Extract the [X, Y] coordinate from the center of the cell holding the provided text.  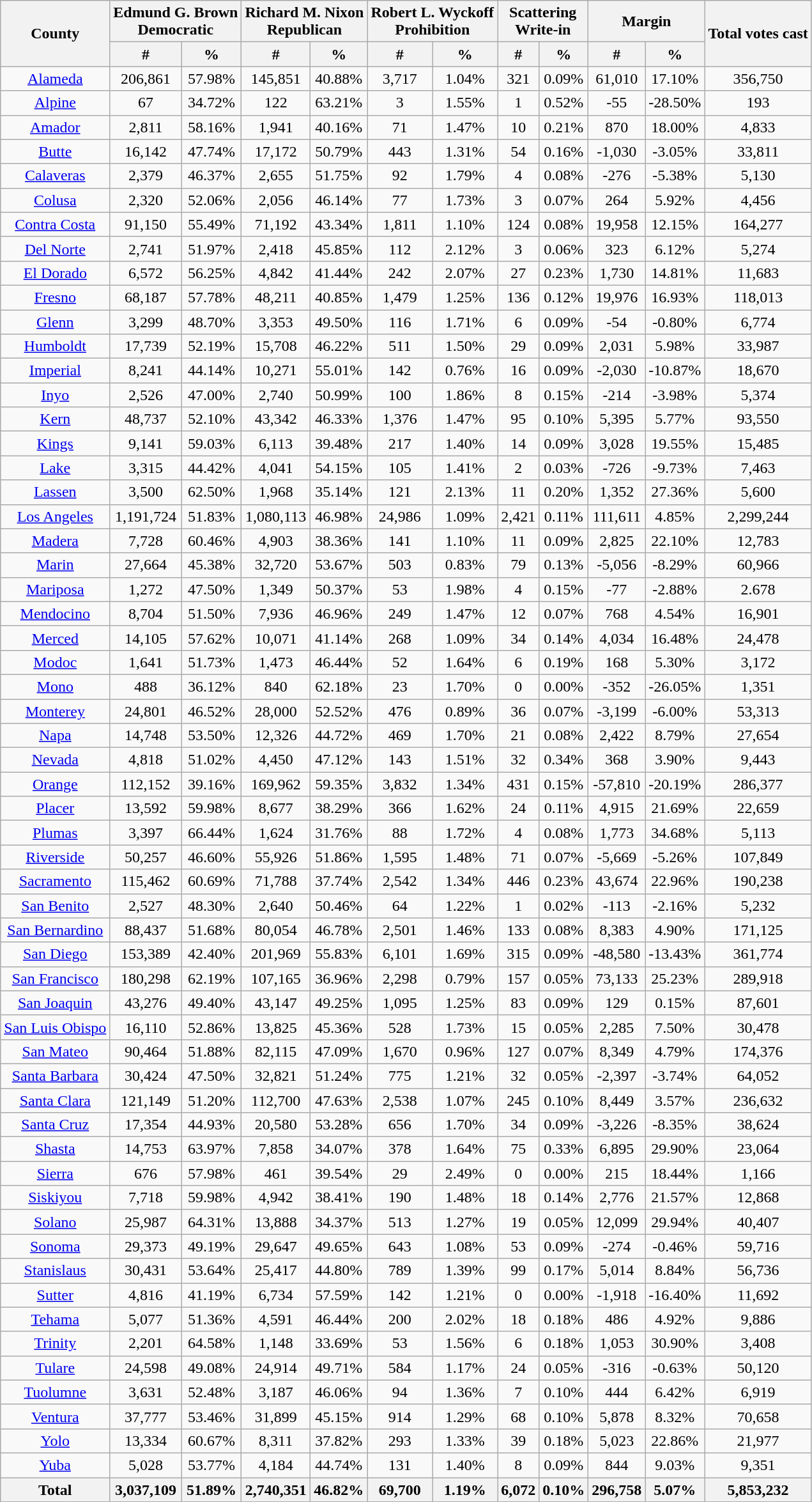
6,572 [146, 273]
368 [617, 760]
2,379 [146, 176]
55.01% [339, 371]
San Bernardino [55, 930]
5,023 [617, 1441]
34.72% [211, 103]
8,311 [276, 1441]
1,811 [400, 224]
Mendocino [55, 614]
71,192 [276, 224]
6,895 [617, 1149]
Sierra [55, 1173]
5,014 [617, 1271]
1.04% [465, 79]
San Luis Obispo [55, 1027]
168 [617, 662]
63.97% [211, 1149]
10,071 [276, 638]
1,349 [276, 589]
24,801 [146, 711]
30,424 [146, 1076]
21 [519, 736]
1.22% [465, 906]
-0.80% [675, 321]
38.41% [339, 1198]
124 [519, 224]
584 [400, 1368]
El Dorado [55, 273]
80,054 [276, 930]
53.46% [211, 1416]
19.55% [675, 444]
Fresno [55, 297]
1,095 [400, 1003]
643 [400, 1246]
431 [519, 784]
-57,810 [617, 784]
3,832 [400, 784]
50,120 [758, 1368]
5,374 [758, 395]
2,542 [400, 881]
112,700 [276, 1100]
461 [276, 1173]
5,028 [146, 1465]
323 [617, 249]
268 [400, 638]
Sonoma [55, 1246]
-8.29% [675, 565]
107,165 [276, 979]
46.52% [211, 711]
43,276 [146, 1003]
-55 [617, 103]
-0.46% [675, 1246]
Los Angeles [55, 516]
136 [519, 297]
Kern [55, 419]
20,580 [276, 1125]
25.23% [675, 979]
2,740 [276, 395]
-3.98% [675, 395]
-3.74% [675, 1076]
3,397 [146, 833]
5,395 [617, 419]
55,926 [276, 857]
57.78% [211, 297]
30,431 [146, 1271]
2,320 [146, 200]
34.37% [339, 1222]
127 [519, 1051]
-16.40% [675, 1295]
6,919 [758, 1392]
1,641 [146, 662]
18.44% [675, 1173]
60.46% [211, 541]
68 [519, 1416]
45.38% [211, 565]
3,500 [146, 492]
40,407 [758, 1222]
656 [400, 1125]
22.96% [675, 881]
12,868 [758, 1198]
59.35% [339, 784]
1,376 [400, 419]
1,272 [146, 589]
5,077 [146, 1319]
-113 [617, 906]
53.28% [339, 1125]
-274 [617, 1246]
Sacramento [55, 881]
0.52% [563, 103]
476 [400, 711]
1.39% [465, 1271]
36.96% [339, 979]
71,788 [276, 881]
4,034 [617, 638]
77 [400, 200]
Total votes cast [758, 33]
Margin [647, 22]
1,624 [276, 833]
Monterey [55, 711]
62.18% [339, 686]
356,750 [758, 79]
1.19% [465, 1490]
-316 [617, 1368]
4,184 [276, 1465]
-3,226 [617, 1125]
2,501 [400, 930]
Butte [55, 151]
Yuba [55, 1465]
12,783 [758, 541]
1.07% [465, 1100]
789 [400, 1271]
43,147 [276, 1003]
0.20% [563, 492]
62.19% [211, 979]
15,485 [758, 444]
87,601 [758, 1003]
0.21% [563, 127]
22.86% [675, 1441]
488 [146, 686]
4,591 [276, 1319]
5,232 [758, 906]
7,858 [276, 1149]
0.17% [563, 1271]
-726 [617, 468]
52.48% [211, 1392]
143 [400, 760]
3,299 [146, 321]
43.34% [339, 224]
64.31% [211, 1222]
Robert L. WyckoffProhibition [433, 22]
1.86% [465, 395]
San Benito [55, 906]
-2,030 [617, 371]
1,968 [276, 492]
121 [400, 492]
21,977 [758, 1441]
24,914 [276, 1368]
32,821 [276, 1076]
8,383 [617, 930]
46.98% [339, 516]
0.79% [465, 979]
1,053 [617, 1343]
1.51% [465, 760]
1,191,724 [146, 516]
7 [519, 1392]
49.40% [211, 1003]
49.25% [339, 1003]
54 [519, 151]
-214 [617, 395]
8.79% [675, 736]
-5.38% [675, 176]
68,187 [146, 297]
60.69% [211, 881]
51.20% [211, 1100]
-5,669 [617, 857]
-3.05% [675, 151]
1,352 [617, 492]
24,598 [146, 1368]
29,647 [276, 1246]
121,149 [146, 1100]
122 [276, 103]
Kings [55, 444]
112,152 [146, 784]
47.00% [211, 395]
Sutter [55, 1295]
4.85% [675, 516]
38,624 [758, 1125]
Modoc [55, 662]
245 [519, 1100]
9,351 [758, 1465]
53.64% [211, 1271]
14 [519, 444]
200 [400, 1319]
2.49% [465, 1173]
174,376 [758, 1051]
1.08% [465, 1246]
5.77% [675, 419]
0.06% [563, 249]
Nevada [55, 760]
293 [400, 1441]
13,888 [276, 1222]
24,986 [400, 516]
Santa Cruz [55, 1125]
94 [400, 1392]
Stanislaus [55, 1271]
0.76% [465, 371]
321 [519, 79]
46.33% [339, 419]
100 [400, 395]
51.89% [211, 1490]
16.48% [675, 638]
0.89% [465, 711]
6.12% [675, 249]
18,670 [758, 371]
Inyo [55, 395]
1.69% [465, 954]
19,958 [617, 224]
1,351 [758, 686]
0.19% [563, 662]
Colusa [55, 200]
16 [519, 371]
51.68% [211, 930]
15,708 [276, 346]
315 [519, 954]
Glenn [55, 321]
34.07% [339, 1149]
8.32% [675, 1416]
2,825 [617, 541]
33,811 [758, 151]
59,716 [758, 1246]
82,115 [276, 1051]
46.37% [211, 176]
-54 [617, 321]
29,373 [146, 1246]
1.36% [465, 1392]
242 [400, 273]
48,211 [276, 297]
528 [400, 1027]
99 [519, 1271]
3,631 [146, 1392]
7,936 [276, 614]
50.37% [339, 589]
1,473 [276, 662]
47.74% [211, 151]
8,704 [146, 614]
25,987 [146, 1222]
8,349 [617, 1051]
-26.05% [675, 686]
4,816 [146, 1295]
17,739 [146, 346]
2,776 [617, 1198]
Merced [55, 638]
49.19% [211, 1246]
51.02% [211, 760]
49.71% [339, 1368]
34.68% [675, 833]
1.56% [465, 1343]
Yolo [55, 1441]
3.57% [675, 1100]
41.19% [211, 1295]
4.92% [675, 1319]
141 [400, 541]
43,342 [276, 419]
118,013 [758, 297]
46.96% [339, 614]
201,969 [276, 954]
6,072 [519, 1490]
844 [617, 1465]
14.81% [675, 273]
-13.43% [675, 954]
83 [519, 1003]
88 [400, 833]
6.42% [675, 1392]
52 [400, 662]
3,408 [758, 1343]
9.03% [675, 1465]
33,987 [758, 346]
112 [400, 249]
236,632 [758, 1100]
63.21% [339, 103]
69,700 [400, 1490]
23,064 [758, 1149]
444 [617, 1392]
2,538 [400, 1100]
46.82% [339, 1490]
17.10% [675, 79]
9,886 [758, 1319]
51.73% [211, 662]
39.16% [211, 784]
-2.88% [675, 589]
56,736 [758, 1271]
2.678 [758, 589]
2,298 [400, 979]
Marin [55, 565]
264 [617, 200]
2,527 [146, 906]
0.03% [563, 468]
775 [400, 1076]
3,353 [276, 321]
54.15% [339, 468]
1,080,113 [276, 516]
79 [519, 565]
22.10% [675, 541]
6,113 [276, 444]
Santa Barbara [55, 1076]
11,683 [758, 273]
206,861 [146, 79]
46.60% [211, 857]
40.85% [339, 297]
Alpine [55, 103]
44.72% [339, 736]
Imperial [55, 371]
3,028 [617, 444]
190 [400, 1198]
59.03% [211, 444]
676 [146, 1173]
8,241 [146, 371]
0.96% [465, 1051]
49.08% [211, 1368]
7,718 [146, 1198]
7,463 [758, 468]
-48,580 [617, 954]
0.34% [563, 760]
16.93% [675, 297]
13,592 [146, 809]
San Mateo [55, 1051]
19 [519, 1222]
Lassen [55, 492]
21.57% [675, 1198]
145,851 [276, 79]
1.50% [465, 346]
32,720 [276, 565]
45.15% [339, 1416]
4,818 [146, 760]
47.12% [339, 760]
13,334 [146, 1441]
22,659 [758, 809]
47.09% [339, 1051]
5.30% [675, 662]
38.29% [339, 809]
25,417 [276, 1271]
1.31% [465, 151]
Siskiyou [55, 1198]
31,899 [276, 1416]
Mono [55, 686]
5.07% [675, 1490]
Edmund G. BrownDemocratic [176, 22]
153,389 [146, 954]
San Joaquin [55, 1003]
50,257 [146, 857]
5,130 [758, 176]
16,901 [758, 614]
2,526 [146, 395]
66.44% [211, 833]
29.94% [675, 1222]
-352 [617, 686]
0.33% [563, 1149]
164,277 [758, 224]
64 [400, 906]
28,000 [276, 711]
-10.87% [675, 371]
19,976 [617, 297]
3,315 [146, 468]
10,271 [276, 371]
37,777 [146, 1416]
-2.16% [675, 906]
11,692 [758, 1295]
44.80% [339, 1271]
55.49% [211, 224]
7.50% [675, 1027]
43,674 [617, 881]
12 [519, 614]
Trinity [55, 1343]
24,478 [758, 638]
-9.73% [675, 468]
1,166 [758, 1173]
511 [400, 346]
48,737 [146, 419]
193 [758, 103]
Del Norte [55, 249]
286,377 [758, 784]
4,450 [276, 760]
60,966 [758, 565]
116 [400, 321]
-28.50% [675, 103]
Alameda [55, 79]
51.24% [339, 1076]
Humboldt [55, 346]
3,172 [758, 662]
57.59% [339, 1295]
1.29% [465, 1416]
5,600 [758, 492]
-276 [617, 176]
4,833 [758, 127]
1.62% [465, 809]
129 [617, 1003]
Calaveras [55, 176]
Shasta [55, 1149]
San Francisco [55, 979]
1,773 [617, 833]
8.84% [675, 1271]
46.22% [339, 346]
40.16% [339, 127]
2 [519, 468]
30,478 [758, 1027]
5.98% [675, 346]
-6.00% [675, 711]
46.14% [339, 200]
92 [400, 176]
105 [400, 468]
17,172 [276, 151]
44.74% [339, 1465]
Orange [55, 784]
0.83% [465, 565]
64,052 [758, 1076]
4,942 [276, 1198]
4,842 [276, 273]
6,734 [276, 1295]
45.36% [339, 1027]
217 [400, 444]
13,825 [276, 1027]
39 [519, 1441]
2,285 [617, 1027]
47.63% [339, 1100]
1.27% [465, 1222]
840 [276, 686]
Napa [55, 736]
50.79% [339, 151]
-5,056 [617, 565]
52.19% [211, 346]
29.90% [675, 1149]
443 [400, 151]
-1,918 [617, 1295]
50.99% [339, 395]
17,354 [146, 1125]
2.12% [465, 249]
2,201 [146, 1343]
16,142 [146, 151]
27,654 [758, 736]
133 [519, 930]
12,099 [617, 1222]
33.69% [339, 1343]
2,655 [276, 176]
40.88% [339, 79]
56.25% [211, 273]
Riverside [55, 857]
2,740,351 [276, 1490]
50.46% [339, 906]
70,658 [758, 1416]
Placer [55, 809]
44.14% [211, 371]
51.88% [211, 1051]
46.78% [339, 930]
51.36% [211, 1319]
Mariposa [55, 589]
2,056 [276, 200]
3.90% [675, 760]
61,010 [617, 79]
39.54% [339, 1173]
88,437 [146, 930]
93,550 [758, 419]
51.86% [339, 857]
91,150 [146, 224]
Tehama [55, 1319]
4,903 [276, 541]
36 [519, 711]
1,941 [276, 127]
2.13% [465, 492]
215 [617, 1173]
1.79% [465, 176]
44.93% [211, 1125]
Tuolumne [55, 1392]
446 [519, 881]
2,640 [276, 906]
361,774 [758, 954]
52.10% [211, 419]
6,101 [400, 954]
3,187 [276, 1392]
Madera [55, 541]
1.33% [465, 1441]
35.14% [339, 492]
914 [400, 1416]
58.16% [211, 127]
75 [519, 1149]
15 [519, 1027]
12.15% [675, 224]
768 [617, 614]
8,449 [617, 1100]
1,595 [400, 857]
48.30% [211, 906]
-1,030 [617, 151]
4,041 [276, 468]
27.36% [675, 492]
0.02% [563, 906]
-5.26% [675, 857]
21.69% [675, 809]
46.06% [339, 1392]
171,125 [758, 930]
16,110 [146, 1027]
Plumas [55, 833]
4.79% [675, 1051]
296,758 [617, 1490]
131 [400, 1465]
53.77% [211, 1465]
Amador [55, 127]
1,148 [276, 1343]
1.46% [465, 930]
2,031 [617, 346]
366 [400, 809]
52.86% [211, 1027]
39.48% [339, 444]
503 [400, 565]
2,418 [276, 249]
51.97% [211, 249]
4.90% [675, 930]
44.42% [211, 468]
53.67% [339, 565]
30.90% [675, 1343]
115,462 [146, 881]
1.98% [465, 589]
1,730 [617, 273]
180,298 [146, 979]
37.82% [339, 1441]
111,611 [617, 516]
38.36% [339, 541]
2.02% [465, 1319]
18.00% [675, 127]
2,741 [146, 249]
41.44% [339, 273]
23 [400, 686]
-2,397 [617, 1076]
0.16% [563, 151]
52.06% [211, 200]
4,915 [617, 809]
64.58% [211, 1343]
San Diego [55, 954]
51.83% [211, 516]
52.52% [339, 711]
4.54% [675, 614]
157 [519, 979]
53.50% [211, 736]
5.92% [675, 200]
51.75% [339, 176]
486 [617, 1319]
95 [519, 419]
14,753 [146, 1149]
469 [400, 736]
2,421 [519, 516]
5,853,232 [758, 1490]
48.70% [211, 321]
8,677 [276, 809]
73,133 [617, 979]
1.17% [465, 1368]
5,113 [758, 833]
27 [519, 273]
169,962 [276, 784]
3,037,109 [146, 1490]
Contra Costa [55, 224]
2.07% [465, 273]
1.41% [465, 468]
55.83% [339, 954]
62.50% [211, 492]
-3,199 [617, 711]
Total [55, 1490]
1,479 [400, 297]
1.71% [465, 321]
53,313 [758, 711]
County [55, 33]
Lake [55, 468]
Ventura [55, 1416]
7,728 [146, 541]
14,105 [146, 638]
14,748 [146, 736]
60.67% [211, 1441]
2,811 [146, 127]
1,670 [400, 1051]
36.12% [211, 686]
Richard M. NixonRepublican [304, 22]
Solano [55, 1222]
51.50% [211, 614]
31.76% [339, 833]
ScatteringWrite-in [543, 22]
Tulare [55, 1368]
12,326 [276, 736]
289,918 [758, 979]
5,274 [758, 249]
90,464 [146, 1051]
870 [617, 127]
37.74% [339, 881]
10 [519, 127]
0.13% [563, 565]
49.65% [339, 1246]
-77 [617, 589]
4,456 [758, 200]
42.40% [211, 954]
2,299,244 [758, 516]
9,141 [146, 444]
5,878 [617, 1416]
190,238 [758, 881]
0.12% [563, 297]
513 [400, 1222]
Santa Clara [55, 1100]
-20.19% [675, 784]
9,443 [758, 760]
67 [146, 103]
27,664 [146, 565]
41.14% [339, 638]
57.62% [211, 638]
378 [400, 1149]
-0.63% [675, 1368]
2,422 [617, 736]
249 [400, 614]
1.72% [465, 833]
3,717 [400, 79]
-8.35% [675, 1125]
107,849 [758, 857]
1.55% [465, 103]
49.50% [339, 321]
45.85% [339, 249]
6,774 [758, 321]
